Return the (x, y) coordinate for the center point of the cell that contains the specified text.  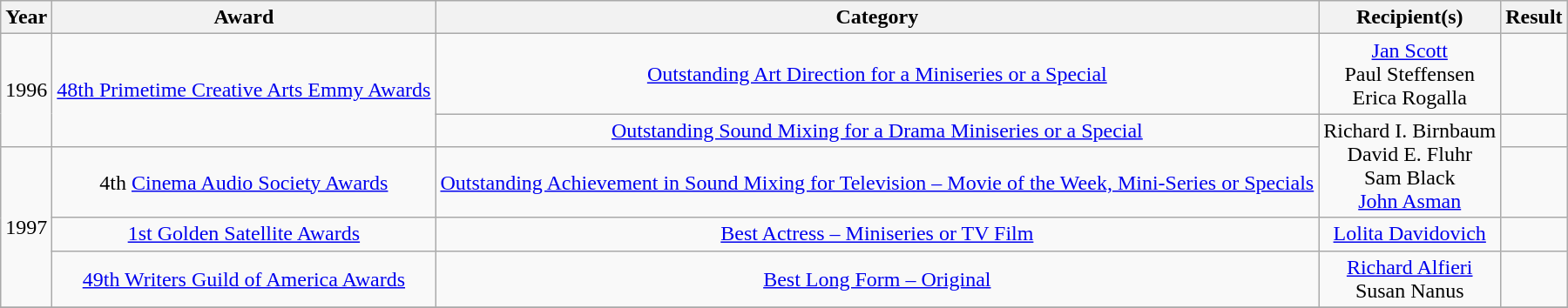
Richard Alfieri Susan Nanus (1409, 278)
Category (877, 17)
Recipient(s) (1409, 17)
Richard I. Birnbaum David E. Fluhr Sam Black John Asman (1409, 165)
Best Actress – Miniseries or TV Film (877, 234)
Year (26, 17)
Outstanding Sound Mixing for a Drama Miniseries or a Special (877, 131)
Best Long Form – Original (877, 278)
1st Golden Satellite Awards (244, 234)
Outstanding Art Direction for a Miniseries or a Special (877, 74)
4th Cinema Audio Society Awards (244, 183)
49th Writers Guild of America Awards (244, 278)
Award (244, 17)
1997 (26, 227)
1996 (26, 90)
Jan Scott Paul Steffensen Erica Rogalla (1409, 74)
Result (1534, 17)
Outstanding Achievement in Sound Mixing for Television – Movie of the Week, Mini-Series or Specials (877, 183)
Lolita Davidovich (1409, 234)
48th Primetime Creative Arts Emmy Awards (244, 90)
